Identify which cell holds the provided text, then report its [x, y] central coordinate. 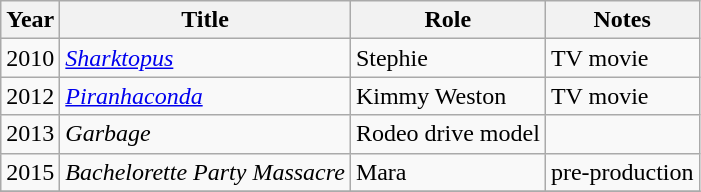
Mara [448, 172]
Kimmy Weston [448, 96]
Piranhaconda [206, 96]
Garbage [206, 134]
2010 [30, 58]
Year [30, 20]
Bachelorette Party Massacre [206, 172]
2012 [30, 96]
Stephie [448, 58]
Title [206, 20]
2013 [30, 134]
pre-production [622, 172]
Rodeo drive model [448, 134]
Sharktopus [206, 58]
Notes [622, 20]
2015 [30, 172]
Role [448, 20]
